Identify which cell holds the provided text, then report its [x, y] central coordinate. 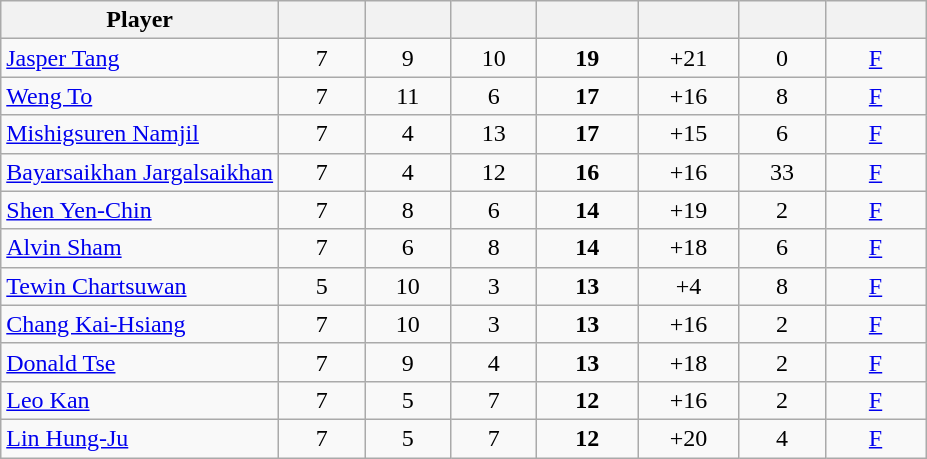
Tewin Chartsuwan [140, 286]
Donald Tse [140, 362]
Shen Yen-Chin [140, 210]
19 [588, 58]
+20 [688, 438]
Chang Kai-Hsiang [140, 324]
Leo Kan [140, 400]
Alvin Sham [140, 248]
+4 [688, 286]
Jasper Tang [140, 58]
Player [140, 20]
Bayarsaikhan Jargalsaikhan [140, 172]
11 [408, 96]
+21 [688, 58]
Lin Hung-Ju [140, 438]
+19 [688, 210]
33 [782, 172]
0 [782, 58]
Weng To [140, 96]
16 [588, 172]
Mishigsuren Namjil [140, 134]
+15 [688, 134]
